Scan for the cell matching the given text and deliver its [X, Y] coordinate at center. 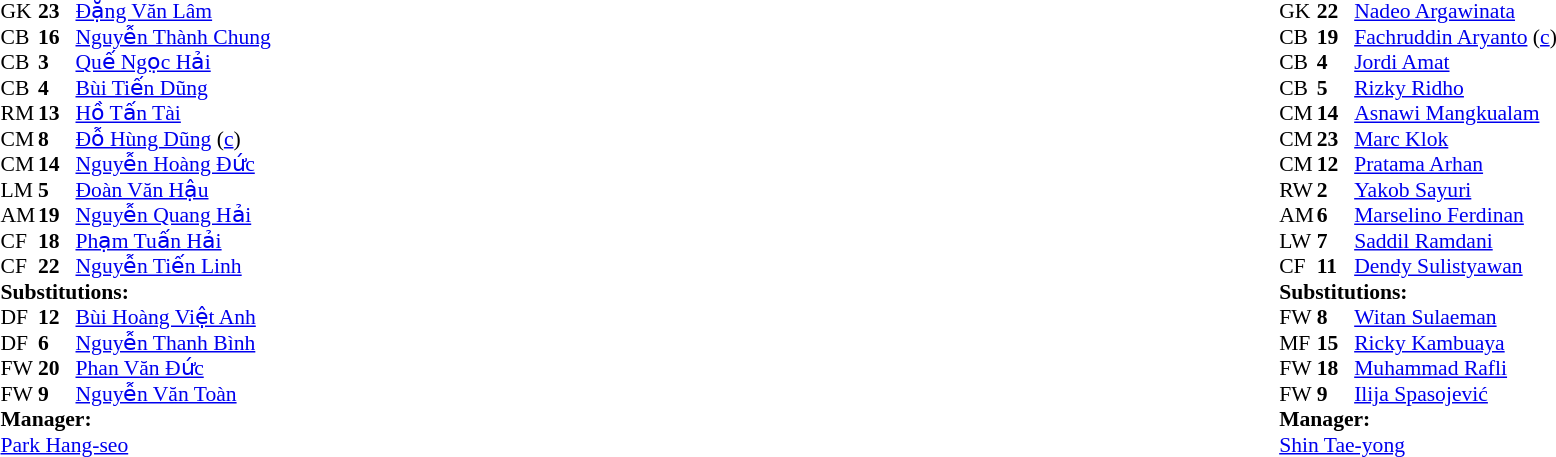
Nguyễn Thanh Bình [174, 343]
LW [1298, 241]
RW [1298, 190]
23 [1336, 139]
13 [57, 113]
Substitutions: [135, 292]
Bùi Tiến Dũng [174, 88]
15 [1336, 343]
Nguyễn Quang Hải [174, 215]
Đỗ Hùng Dũng (c) [174, 139]
Nguyễn Tiến Linh [174, 267]
RM [19, 113]
Đoàn Văn Hậu [174, 190]
Nguyễn Hoàng Đức [174, 165]
Phạm Tuấn Hải [174, 241]
Quế Ngọc Hải [174, 63]
22 [57, 267]
2 [1336, 190]
7 [1336, 241]
MF [1298, 343]
16 [57, 37]
3 [57, 63]
Nguyễn Văn Toàn [174, 394]
Hồ Tấn Tài [174, 113]
Nguyễn Thành Chung [174, 37]
20 [57, 369]
LM [19, 190]
Manager: [135, 419]
Phan Văn Đức [174, 369]
Bùi Hoàng Việt Anh [174, 317]
11 [1336, 267]
